Return [x, y] of the center of cell containing provided text 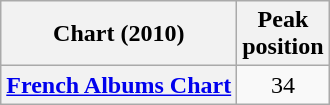
Peakposition [283, 34]
34 [283, 85]
French Albums Chart [119, 85]
Chart (2010) [119, 34]
